Find where the given text appears and provide that cell's center as [x, y] coordinate. 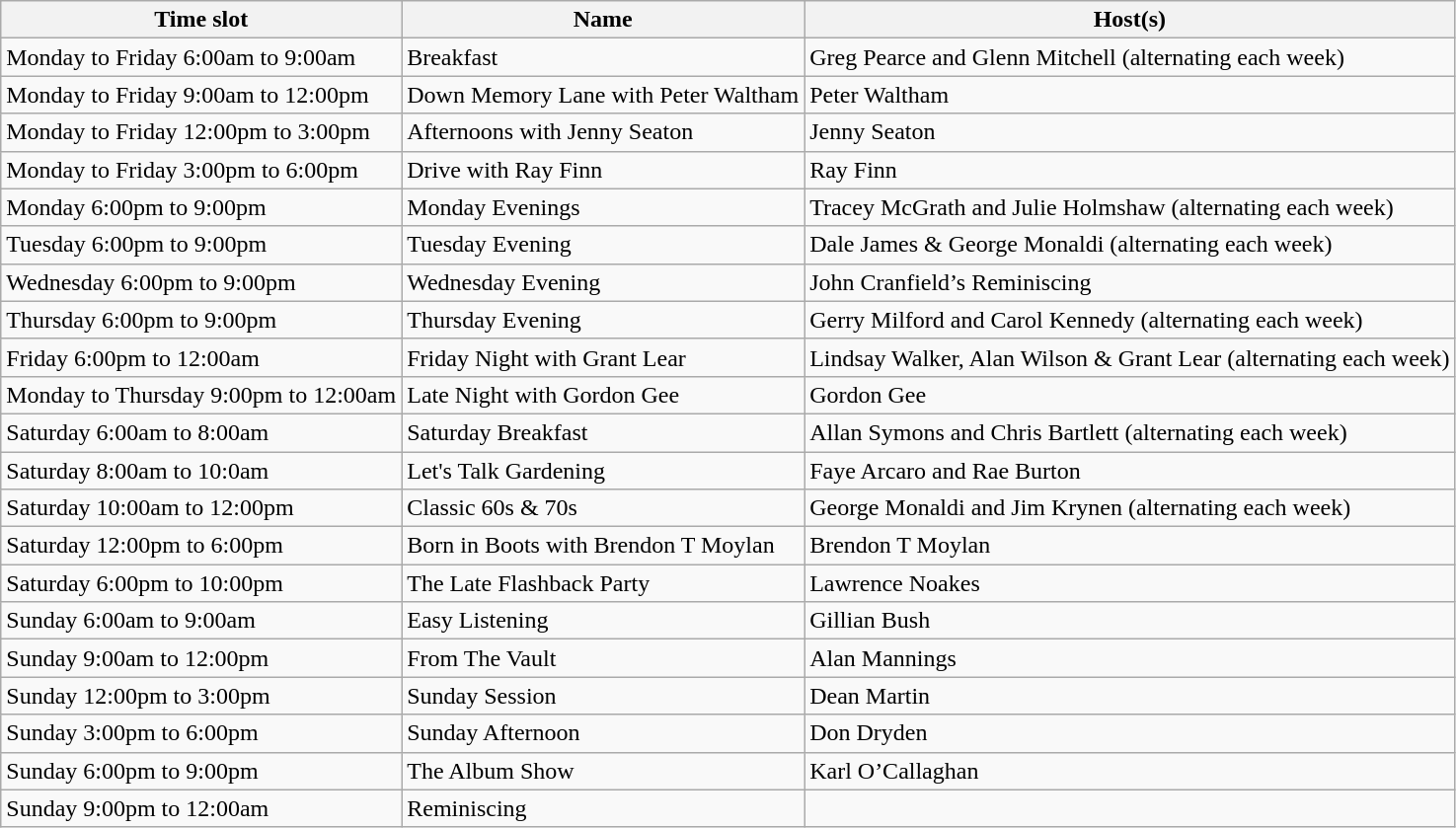
Monday 6:00pm to 9:00pm [201, 207]
Monday to Thursday 9:00pm to 12:00am [201, 395]
Tuesday Evening [603, 245]
Classic 60s & 70s [603, 508]
Brendon T Moylan [1129, 546]
Dale James & George Monaldi (alternating each week) [1129, 245]
Friday 6:00pm to 12:00am [201, 357]
Monday to Friday 3:00pm to 6:00pm [201, 170]
The Album Show [603, 771]
The Late Flashback Party [603, 583]
Late Night with Gordon Gee [603, 395]
Saturday 12:00pm to 6:00pm [201, 546]
Ray Finn [1129, 170]
Sunday 9:00pm to 12:00am [201, 808]
Gillian Bush [1129, 621]
Sunday 12:00pm to 3:00pm [201, 696]
From The Vault [603, 658]
Sunday Session [603, 696]
Dean Martin [1129, 696]
Breakfast [603, 57]
Afternoons with Jenny Seaton [603, 132]
Faye Arcaro and Rae Burton [1129, 471]
Sunday 3:00pm to 6:00pm [201, 733]
Alan Mannings [1129, 658]
Allan Symons and Chris Bartlett (alternating each week) [1129, 432]
Greg Pearce and Glenn Mitchell (alternating each week) [1129, 57]
Monday Evenings [603, 207]
Name [603, 20]
Gordon Gee [1129, 395]
Saturday 10:00am to 12:00pm [201, 508]
Wednesday 6:00pm to 9:00pm [201, 282]
Monday to Friday 12:00pm to 3:00pm [201, 132]
Saturday 8:00am to 10:0am [201, 471]
Tuesday 6:00pm to 9:00pm [201, 245]
Let's Talk Gardening [603, 471]
Drive with Ray Finn [603, 170]
Saturday 6:00am to 8:00am [201, 432]
Monday to Friday 6:00am to 9:00am [201, 57]
Time slot [201, 20]
Karl O’Callaghan [1129, 771]
Born in Boots with Brendon T Moylan [603, 546]
Reminiscing [603, 808]
Lawrence Noakes [1129, 583]
Monday to Friday 9:00am to 12:00pm [201, 95]
Don Dryden [1129, 733]
Friday Night with Grant Lear [603, 357]
Saturday Breakfast [603, 432]
Sunday 6:00am to 9:00am [201, 621]
Thursday Evening [603, 320]
Saturday 6:00pm to 10:00pm [201, 583]
Down Memory Lane with Peter Waltham [603, 95]
Easy Listening [603, 621]
Sunday 6:00pm to 9:00pm [201, 771]
Peter Waltham [1129, 95]
George Monaldi and Jim Krynen (alternating each week) [1129, 508]
Lindsay Walker, Alan Wilson & Grant Lear (alternating each week) [1129, 357]
Gerry Milford and Carol Kennedy (alternating each week) [1129, 320]
Host(s) [1129, 20]
Tracey McGrath and Julie Holmshaw (alternating each week) [1129, 207]
Thursday 6:00pm to 9:00pm [201, 320]
Wednesday Evening [603, 282]
Sunday Afternoon [603, 733]
Sunday 9:00am to 12:00pm [201, 658]
John Cranfield’s Reminiscing [1129, 282]
Jenny Seaton [1129, 132]
